Provide the [x, y] coordinate of the cell's center where the given text is located.  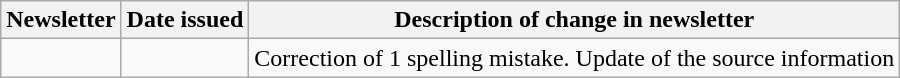
Correction of 1 spelling mistake. Update of the source information [574, 58]
Description of change in newsletter [574, 20]
Date issued [185, 20]
Newsletter [61, 20]
